Output the [x, y] coordinate of the center of the cell containing the given text.  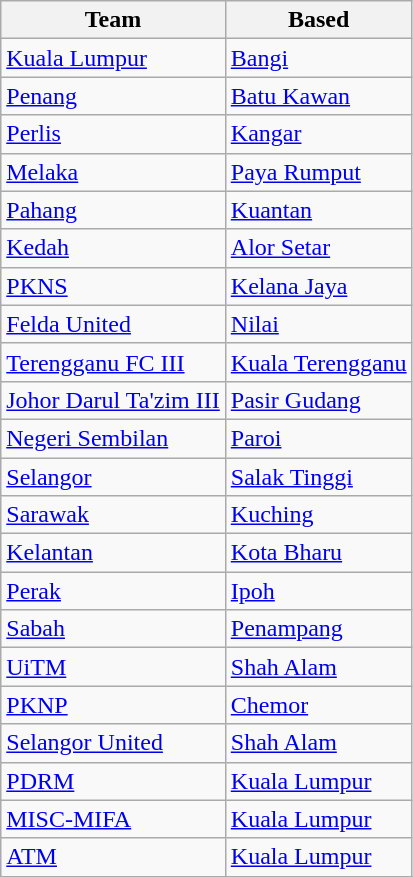
Kelana Jaya [318, 286]
Sarawak [114, 515]
Kuching [318, 515]
Salak Tinggi [318, 477]
Chemor [318, 705]
MISC-MIFA [114, 819]
Kuantan [318, 210]
Penang [114, 96]
Pahang [114, 210]
Kangar [318, 134]
Johor Darul Ta'zim III [114, 400]
Team [114, 20]
UiTM [114, 667]
Negeri Sembilan [114, 438]
Nilai [318, 324]
Batu Kawan [318, 96]
Perak [114, 591]
Alor Setar [318, 248]
Melaka [114, 172]
Bangi [318, 58]
Penampang [318, 629]
Sabah [114, 629]
ATM [114, 857]
PKNS [114, 286]
PKNP [114, 705]
Based [318, 20]
Selangor United [114, 743]
Selangor [114, 477]
Pasir Gudang [318, 400]
Paroi [318, 438]
PDRM [114, 781]
Terengganu FC III [114, 362]
Ipoh [318, 591]
Kelantan [114, 553]
Kedah [114, 248]
Kuala Terengganu [318, 362]
Felda United [114, 324]
Perlis [114, 134]
Kota Bharu [318, 553]
Paya Rumput [318, 172]
